Return (x, y) of the center of cell containing provided text 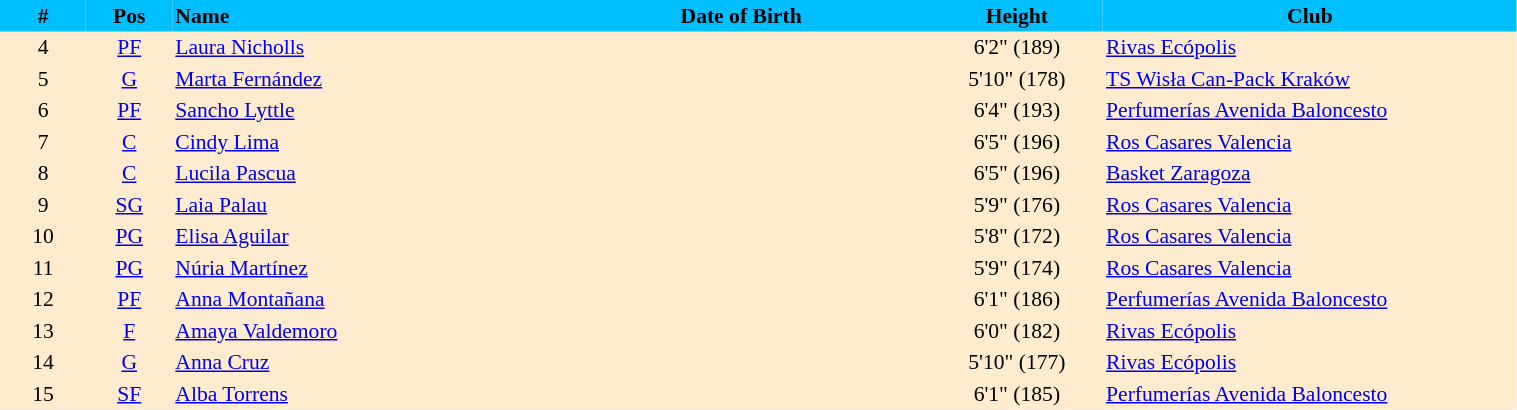
7 (43, 142)
Anna Cruz (362, 362)
14 (43, 362)
Amaya Valdemoro (362, 331)
6'2" (189) (1017, 48)
9 (43, 205)
# (43, 16)
SF (129, 394)
13 (43, 331)
6 (43, 110)
6'1" (186) (1017, 300)
6'0" (182) (1017, 331)
5'8" (172) (1017, 236)
Alba Torrens (362, 394)
Lucila Pascua (362, 174)
Cindy Lima (362, 142)
SG (129, 205)
Basket Zaragoza (1310, 174)
5'10" (177) (1017, 362)
6'1" (185) (1017, 394)
Sancho Lyttle (362, 110)
5'9" (176) (1017, 205)
Name (362, 16)
Laia Palau (362, 205)
Anna Montañana (362, 300)
6'4" (193) (1017, 110)
Club (1310, 16)
Date of Birth (742, 16)
5 (43, 79)
11 (43, 268)
Elisa Aguilar (362, 236)
5'10" (178) (1017, 79)
4 (43, 48)
5'9" (174) (1017, 268)
Height (1017, 16)
12 (43, 300)
Laura Nicholls (362, 48)
F (129, 331)
Núria Martínez (362, 268)
Pos (129, 16)
15 (43, 394)
8 (43, 174)
10 (43, 236)
TS Wisła Can-Pack Kraków (1310, 79)
Marta Fernández (362, 79)
